Extract the [x, y] coordinate from the center of the cell holding the provided text.  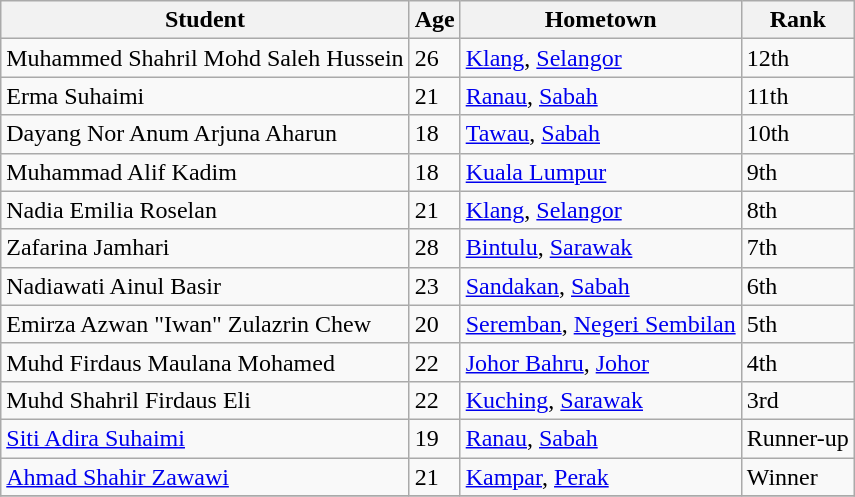
8th [798, 210]
9th [798, 172]
Sandakan, Sabah [600, 286]
Seremban, Negeri Sembilan [600, 324]
Muhd Firdaus Maulana Mohamed [205, 362]
3rd [798, 400]
Zafarina Jamhari [205, 248]
Muhammed Shahril Mohd Saleh Hussein [205, 58]
26 [434, 58]
5th [798, 324]
Student [205, 20]
Hometown [600, 20]
Muhammad Alif Kadim [205, 172]
Runner-up [798, 438]
Nadia Emilia Roselan [205, 210]
Tawau, Sabah [600, 134]
Emirza Azwan "Iwan" Zulazrin Chew [205, 324]
Kuching, Sarawak [600, 400]
Siti Adira Suhaimi [205, 438]
Erma Suhaimi [205, 96]
Dayang Nor Anum Arjuna Aharun [205, 134]
12th [798, 58]
4th [798, 362]
19 [434, 438]
20 [434, 324]
Winner [798, 477]
28 [434, 248]
6th [798, 286]
Nadiawati Ainul Basir [205, 286]
23 [434, 286]
Bintulu, Sarawak [600, 248]
Muhd Shahril Firdaus Eli [205, 400]
Age [434, 20]
7th [798, 248]
Johor Bahru, Johor [600, 362]
10th [798, 134]
Rank [798, 20]
Ahmad Shahir Zawawi [205, 477]
Kuala Lumpur [600, 172]
Kampar, Perak [600, 477]
11th [798, 96]
